Scan for the cell matching the given text and deliver its [X, Y] coordinate at center. 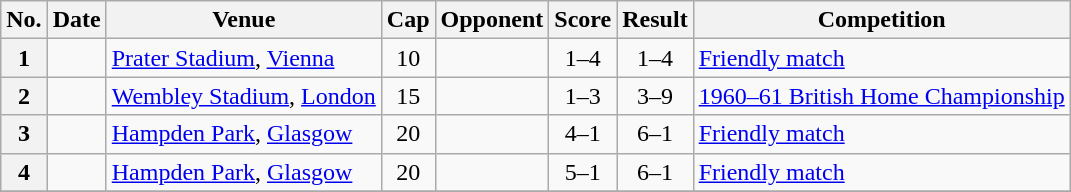
Score [583, 20]
1960–61 British Home Championship [882, 96]
Competition [882, 20]
5–1 [583, 172]
4–1 [583, 134]
4 [24, 172]
Venue [244, 20]
1–3 [583, 96]
15 [408, 96]
Date [76, 20]
10 [408, 58]
2 [24, 96]
Wembley Stadium, London [244, 96]
Result [655, 20]
3 [24, 134]
3–9 [655, 96]
No. [24, 20]
1 [24, 58]
Cap [408, 20]
Opponent [492, 20]
Prater Stadium, Vienna [244, 58]
